Output the (X, Y) coordinate of the center of the cell containing the given text.  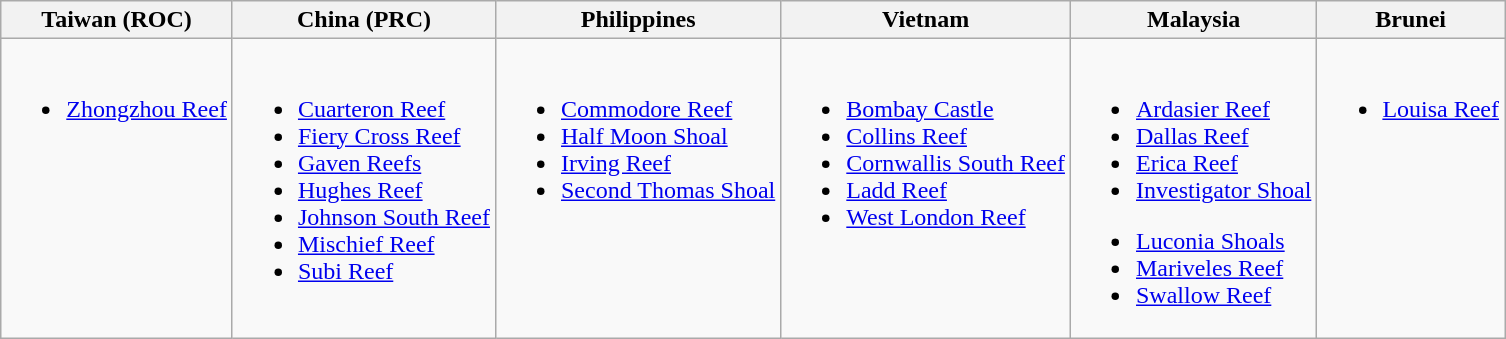
Cuarteron ReefFiery Cross ReefGaven ReefsHughes ReefJohnson South ReefMischief ReefSubi Reef (364, 188)
Zhongzhou Reef (117, 188)
Vietnam (926, 20)
Brunei (1411, 20)
Philippines (638, 20)
Commodore ReefHalf Moon ShoalIrving ReefSecond Thomas Shoal (638, 188)
Malaysia (1193, 20)
Taiwan (ROC) (117, 20)
Bombay CastleCollins ReefCornwallis South ReefLadd ReefWest London Reef (926, 188)
Ardasier ReefDallas ReefErica ReefInvestigator ShoalLuconia ShoalsMariveles ReefSwallow Reef (1193, 188)
China (PRC) (364, 20)
Louisa Reef (1411, 188)
